Return [X, Y] of the center of cell containing provided text 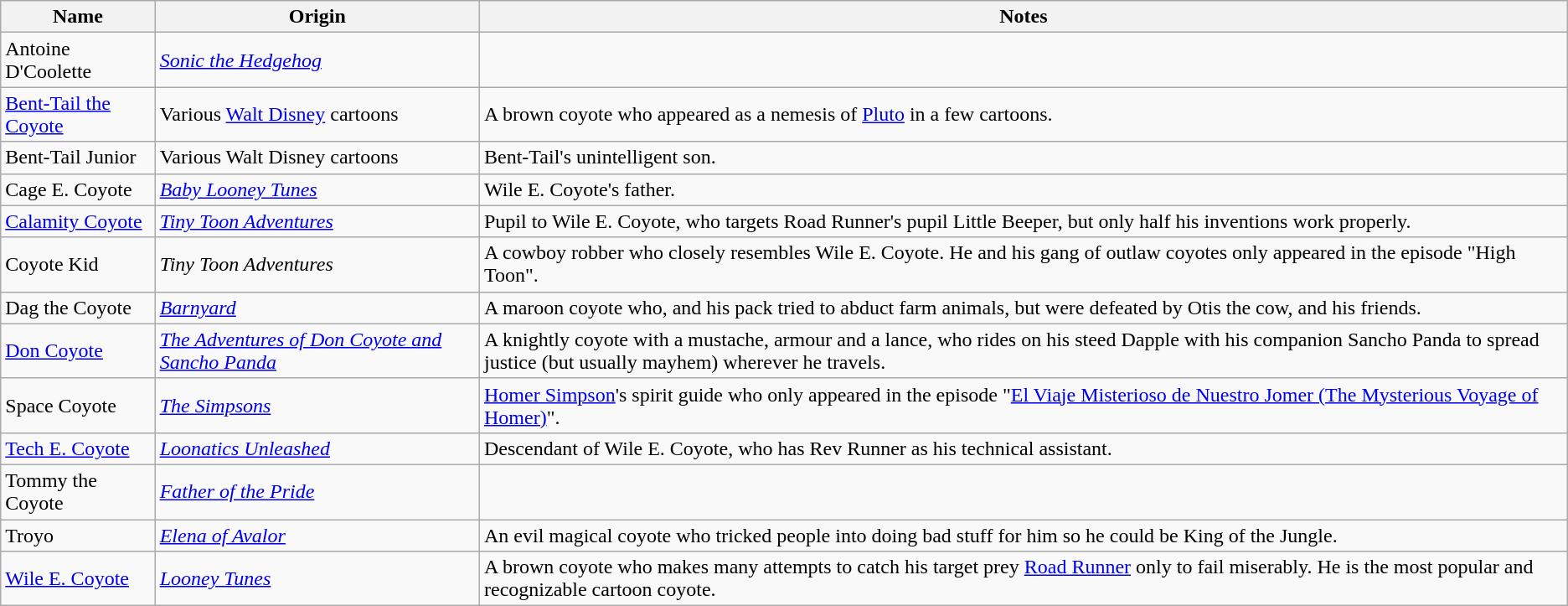
Father of the Pride [317, 491]
Homer Simpson's spirit guide who only appeared in the episode "El Viaje Misterioso de Nuestro Jomer (The Mysterious Voyage of Homer)". [1024, 406]
Tommy the Coyote [78, 491]
Space Coyote [78, 406]
The Simpsons [317, 406]
Baby Looney Tunes [317, 189]
The Adventures of Don Coyote and Sancho Panda [317, 350]
Barnyard [317, 308]
Bent-Tail Junior [78, 158]
Wile E. Coyote [78, 578]
Bent-Tail's unintelligent son. [1024, 158]
A brown coyote who appeared as a nemesis of Pluto in a few cartoons. [1024, 114]
Calamity Coyote [78, 221]
Troyo [78, 536]
Loonatics Unleashed [317, 448]
Name [78, 17]
A maroon coyote who, and his pack tried to abduct farm animals, but were defeated by Otis the cow, and his friends. [1024, 308]
Elena of Avalor [317, 536]
Wile E. Coyote's father. [1024, 189]
Notes [1024, 17]
Tech E. Coyote [78, 448]
Looney Tunes [317, 578]
Bent-Tail the Coyote [78, 114]
Sonic the Hedgehog [317, 60]
Pupil to Wile E. Coyote, who targets Road Runner's pupil Little Beeper, but only half his inventions work properly. [1024, 221]
Coyote Kid [78, 265]
Descendant of Wile E. Coyote, who has Rev Runner as his technical assistant. [1024, 448]
An evil magical coyote who tricked people into doing bad stuff for him so he could be King of the Jungle. [1024, 536]
Cage E. Coyote [78, 189]
A cowboy robber who closely resembles Wile E. Coyote. He and his gang of outlaw coyotes only appeared in the episode "High Toon". [1024, 265]
Antoine D'Coolette [78, 60]
Dag the Coyote [78, 308]
Don Coyote [78, 350]
Origin [317, 17]
